Provide the [x, y] coordinate of the cell's center where the given text is located.  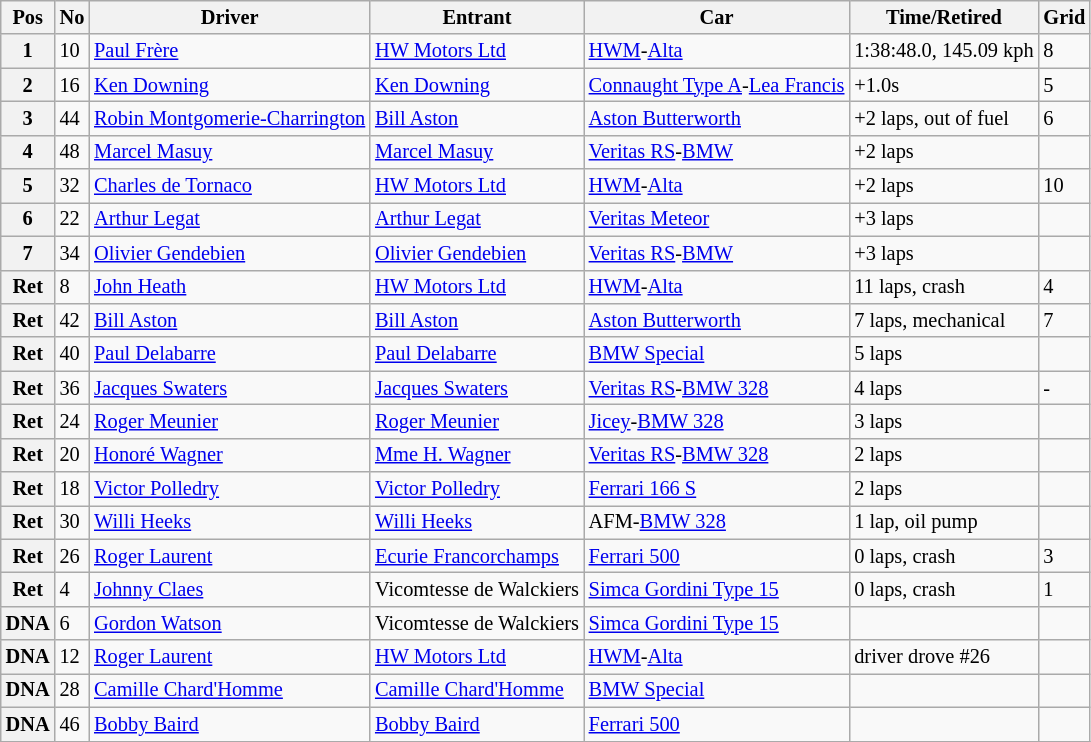
Pos [28, 17]
28 [72, 690]
42 [72, 320]
46 [72, 724]
1 lap, oil pump [944, 522]
20 [72, 455]
24 [72, 421]
18 [72, 489]
34 [72, 253]
7 laps, mechanical [944, 320]
+2 laps, out of fuel [944, 118]
Time/Retired [944, 17]
Entrant [477, 17]
John Heath [230, 287]
40 [72, 354]
Ecurie Francorchamps [477, 556]
5 laps [944, 354]
11 laps, crash [944, 287]
Connaught Type A-Lea Francis [717, 85]
32 [72, 186]
Mme H. Wagner [477, 455]
Ferrari 166 S [717, 489]
Grid [1065, 17]
driver drove #26 [944, 657]
Veritas Meteor [717, 219]
44 [72, 118]
3 laps [944, 421]
Gordon Watson [230, 623]
Driver [230, 17]
22 [72, 219]
48 [72, 152]
Robin Montgomerie-Charrington [230, 118]
Honoré Wagner [230, 455]
4 laps [944, 388]
26 [72, 556]
Car [717, 17]
16 [72, 85]
No [72, 17]
12 [72, 657]
36 [72, 388]
30 [72, 522]
Jicey-BMW 328 [717, 421]
Johnny Claes [230, 589]
1:38:48.0, 145.09 kph [944, 51]
Charles de Tornaco [230, 186]
+1.0s [944, 85]
- [1065, 388]
2 [28, 85]
AFM-BMW 328 [717, 522]
Paul Frère [230, 51]
